Output the [x, y] coordinate of the center of the cell containing the given text.  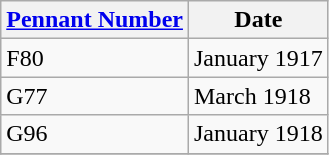
Date [258, 20]
March 1918 [258, 96]
G96 [95, 134]
G77 [95, 96]
F80 [95, 58]
January 1918 [258, 134]
Pennant Number [95, 20]
January 1917 [258, 58]
